Search for the cell housing the specified text and yield its [x, y] center coordinate. 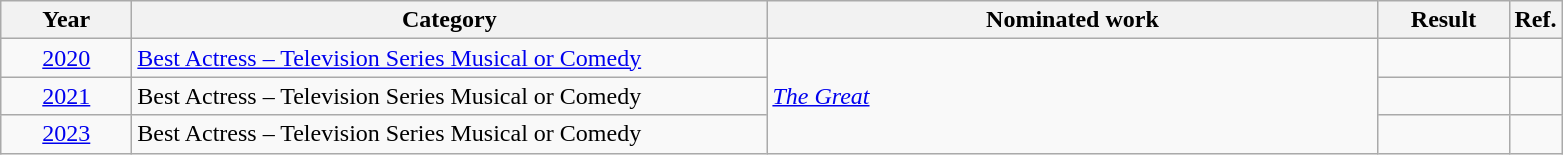
Result [1444, 20]
Ref. [1536, 20]
The Great [1072, 96]
Year [66, 20]
Category [450, 20]
Nominated work [1072, 20]
2020 [66, 58]
2021 [66, 96]
2023 [66, 134]
